Extract the [x, y] coordinate from the center of the cell holding the provided text.  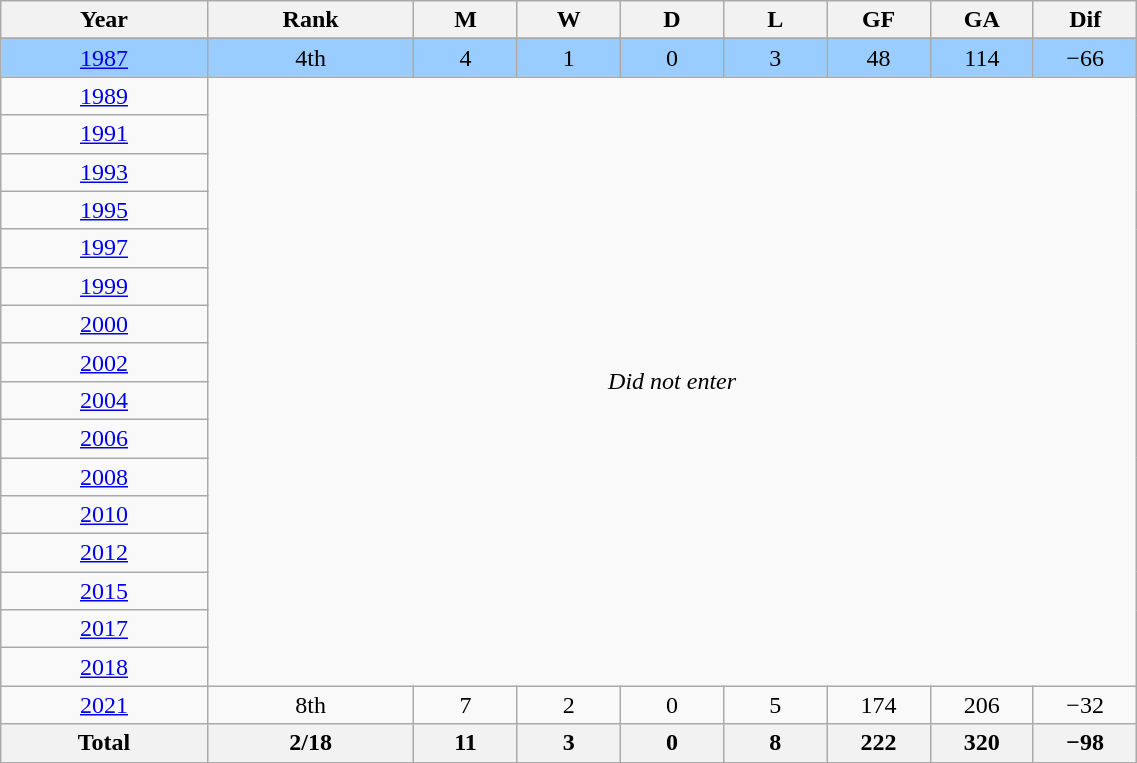
Dif [1084, 20]
206 [982, 705]
1989 [104, 96]
2010 [104, 515]
1991 [104, 134]
1993 [104, 172]
4 [466, 58]
Year [104, 20]
8th [310, 705]
2008 [104, 477]
174 [878, 705]
−32 [1084, 705]
7 [466, 705]
222 [878, 743]
2 [568, 705]
2000 [104, 324]
2002 [104, 362]
2/18 [310, 743]
5 [776, 705]
1999 [104, 286]
GF [878, 20]
D [672, 20]
4th [310, 58]
W [568, 20]
2006 [104, 438]
11 [466, 743]
Did not enter [672, 382]
2018 [104, 667]
2021 [104, 705]
320 [982, 743]
2015 [104, 591]
2017 [104, 629]
Total [104, 743]
L [776, 20]
−98 [1084, 743]
114 [982, 58]
M [466, 20]
1 [568, 58]
1995 [104, 210]
8 [776, 743]
48 [878, 58]
−66 [1084, 58]
2004 [104, 400]
GA [982, 20]
2012 [104, 553]
Rank [310, 20]
1997 [104, 248]
1987 [104, 58]
